Search for the cell housing the specified text and yield its (X, Y) center coordinate. 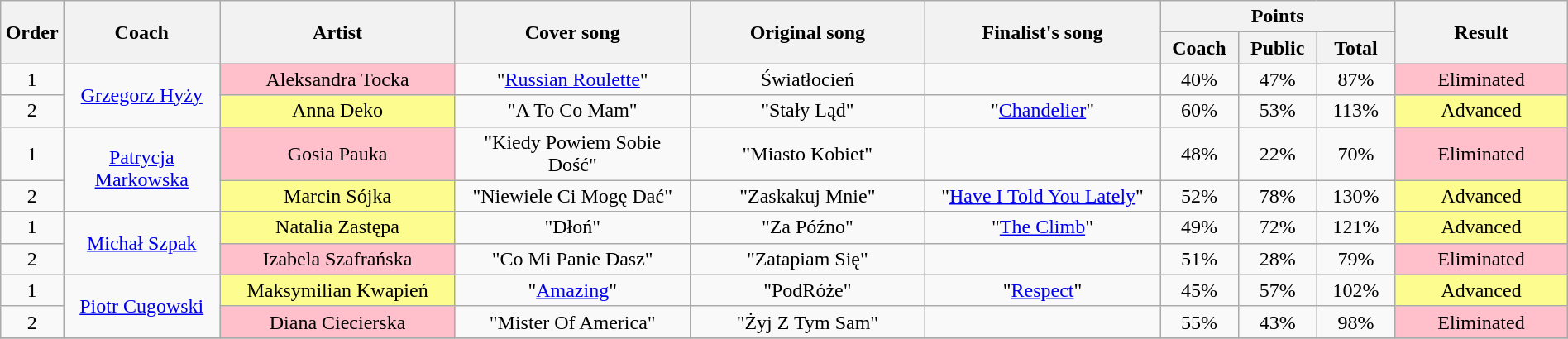
57% (1277, 290)
Diana Ciecierska (337, 322)
102% (1356, 290)
55% (1199, 322)
"Have I Told You Lately" (1042, 196)
Original song (807, 32)
52% (1199, 196)
98% (1356, 322)
87% (1356, 79)
Result (1482, 32)
Artist (337, 32)
53% (1277, 111)
"Co Mi Panie Dasz" (572, 259)
22% (1277, 154)
48% (1199, 154)
47% (1277, 79)
Patrycja Markowska (142, 169)
"PodRóże" (807, 290)
"Kiedy Powiem Sobie Dość" (572, 154)
60% (1199, 111)
70% (1356, 154)
Total (1356, 48)
40% (1199, 79)
"Miasto Kobiet" (807, 154)
51% (1199, 259)
130% (1356, 196)
Grzegorz Hyży (142, 95)
43% (1277, 322)
Michał Szpak (142, 243)
"Russian Roulette" (572, 79)
"The Climb" (1042, 227)
113% (1356, 111)
78% (1277, 196)
45% (1199, 290)
"Dłoń" (572, 227)
Gosia Pauka (337, 154)
"Zaskakuj Mnie" (807, 196)
"Żyj Z Tym Sam" (807, 322)
Piotr Cugowski (142, 306)
"Mister Of America" (572, 322)
"Za Późno" (807, 227)
Marcin Sójka (337, 196)
Anna Deko (337, 111)
Światłocień (807, 79)
49% (1199, 227)
"Stały Ląd" (807, 111)
Izabela Szafrańska (337, 259)
"Respect" (1042, 290)
Public (1277, 48)
Maksymilian Kwapień (337, 290)
"A To Co Mam" (572, 111)
121% (1356, 227)
"Zatapiam Się" (807, 259)
"Niewiele Ci Mogę Dać" (572, 196)
Finalist's song (1042, 32)
Natalia Zastępa (337, 227)
Points (1278, 17)
79% (1356, 259)
Cover song (572, 32)
Order (32, 32)
"Amazing" (572, 290)
72% (1277, 227)
"Chandelier" (1042, 111)
Aleksandra Tocka (337, 79)
28% (1277, 259)
